Search for the cell housing the specified text and yield its [x, y] center coordinate. 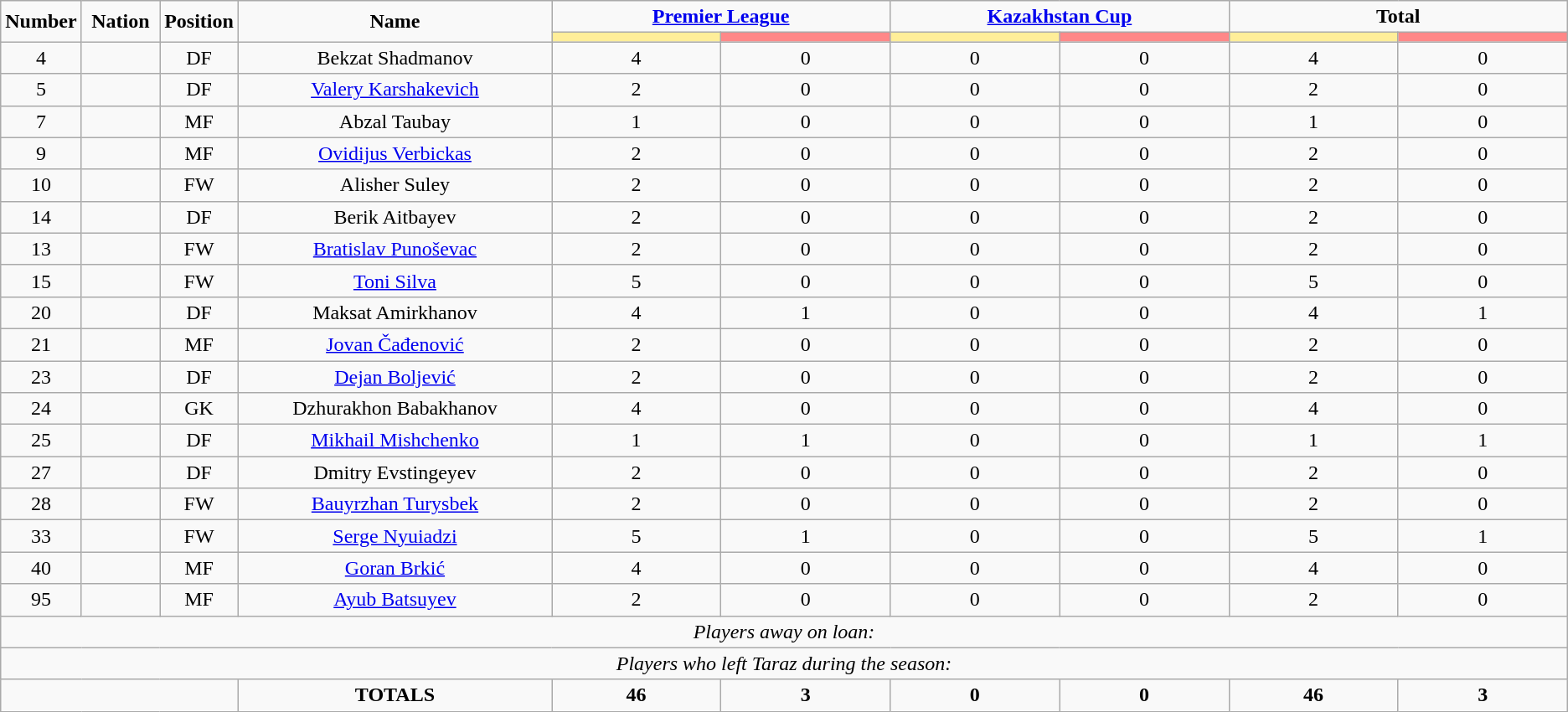
21 [41, 344]
40 [41, 568]
GK [199, 409]
27 [41, 472]
28 [41, 504]
20 [41, 312]
Jovan Čađenović [395, 344]
Berik Aitbayev [395, 217]
7 [41, 121]
Bauyrzhan Turysbek [395, 504]
Players who left Taraz during the season: [784, 663]
Serge Nyuiadzi [395, 536]
Alisher Suley [395, 185]
15 [41, 281]
Bekzat Shadmanov [395, 58]
Number [41, 22]
Kazakhstan Cup [1060, 17]
Goran Brkić [395, 568]
Ayub Batsuyev [395, 600]
Premier League [720, 17]
Players away on loan: [784, 632]
95 [41, 600]
14 [41, 217]
Nation [121, 22]
Dmitry Evstingeyev [395, 472]
Dejan Boljević [395, 376]
13 [41, 249]
TOTALS [395, 695]
Abzal Taubay [395, 121]
33 [41, 536]
Toni Silva [395, 281]
Mikhail Mishchenko [395, 441]
Ovidijus Verbickas [395, 153]
9 [41, 153]
25 [41, 441]
Name [395, 22]
Valery Karshakevich [395, 90]
23 [41, 376]
10 [41, 185]
Maksat Amirkhanov [395, 312]
Dzhurakhon Babakhanov [395, 409]
Bratislav Punoševac [395, 249]
Position [199, 22]
Total [1398, 17]
24 [41, 409]
